Identify which cell holds the provided text, then report its [x, y] central coordinate. 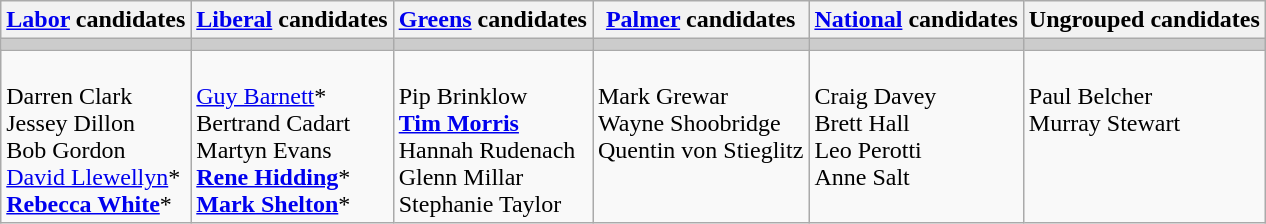
Paul Belcher Murray Stewart [1144, 136]
Guy Barnett* Bertrand Cadart Martyn Evans Rene Hidding* Mark Shelton* [292, 136]
Palmer candidates [700, 20]
Darren Clark Jessey Dillon Bob Gordon David Llewellyn* Rebecca White* [96, 136]
Liberal candidates [292, 20]
Mark Grewar Wayne Shoobridge Quentin von Stieglitz [700, 136]
National candidates [916, 20]
Greens candidates [492, 20]
Labor candidates [96, 20]
Ungrouped candidates [1144, 20]
Craig Davey Brett Hall Leo Perotti Anne Salt [916, 136]
Pip Brinklow Tim Morris Hannah Rudenach Glenn Millar Stephanie Taylor [492, 136]
